Detect which cell encompasses the target text, then output its [x, y] center coordinate. 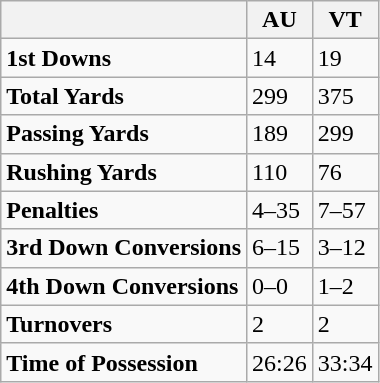
19 [345, 58]
Total Yards [124, 96]
3rd Down Conversions [124, 248]
3–12 [345, 248]
7–57 [345, 210]
1st Downs [124, 58]
4th Down Conversions [124, 286]
375 [345, 96]
4–35 [280, 210]
110 [280, 172]
Rushing Yards [124, 172]
AU [280, 20]
0–0 [280, 286]
189 [280, 134]
33:34 [345, 362]
VT [345, 20]
14 [280, 58]
Time of Possession [124, 362]
Passing Yards [124, 134]
6–15 [280, 248]
Turnovers [124, 324]
1–2 [345, 286]
76 [345, 172]
Penalties [124, 210]
26:26 [280, 362]
